Return (X, Y) of the center of cell containing provided text 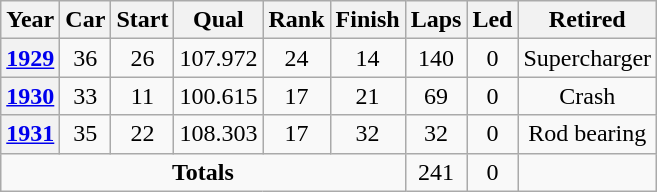
24 (296, 58)
108.303 (218, 134)
21 (368, 96)
Rank (296, 20)
100.615 (218, 96)
69 (436, 96)
Rod bearing (588, 134)
Crash (588, 96)
Qual (218, 20)
Led (492, 20)
26 (142, 58)
Totals (203, 172)
Laps (436, 20)
Finish (368, 20)
33 (86, 96)
Retired (588, 20)
1930 (30, 96)
35 (86, 134)
1929 (30, 58)
22 (142, 134)
1931 (30, 134)
107.972 (218, 58)
Car (86, 20)
36 (86, 58)
14 (368, 58)
11 (142, 96)
Year (30, 20)
Start (142, 20)
241 (436, 172)
140 (436, 58)
Supercharger (588, 58)
